Output the (X, Y) coordinate of the center of the cell containing the given text.  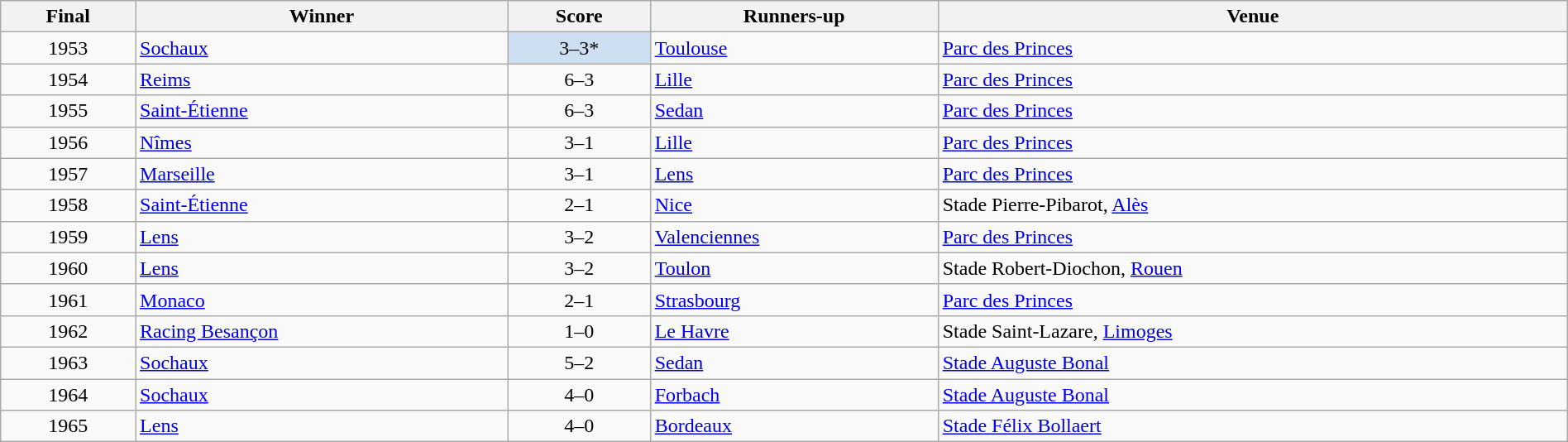
1962 (68, 331)
Reims (323, 79)
1965 (68, 426)
Score (579, 17)
Nîmes (323, 142)
3–3* (579, 48)
Venue (1252, 17)
1956 (68, 142)
Winner (323, 17)
Strasbourg (794, 300)
Monaco (323, 300)
Forbach (794, 395)
1957 (68, 174)
Marseille (323, 174)
Racing Besançon (323, 331)
Valenciennes (794, 237)
1955 (68, 111)
Toulon (794, 268)
1960 (68, 268)
Bordeaux (794, 426)
Stade Félix Bollaert (1252, 426)
1963 (68, 363)
1958 (68, 205)
1964 (68, 395)
Stade Robert-Diochon, Rouen (1252, 268)
Stade Saint-Lazare, Limoges (1252, 331)
1–0 (579, 331)
Nice (794, 205)
Runners-up (794, 17)
Le Havre (794, 331)
Final (68, 17)
Toulouse (794, 48)
1961 (68, 300)
5–2 (579, 363)
1959 (68, 237)
1953 (68, 48)
1954 (68, 79)
Stade Pierre-Pibarot, Alès (1252, 205)
